Find where the given text appears and provide that cell's center as [X, Y] coordinate. 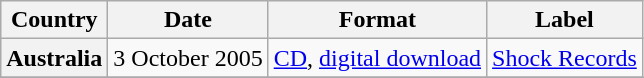
Country [54, 20]
3 October 2005 [188, 58]
Format [377, 20]
Date [188, 20]
Australia [54, 58]
CD, digital download [377, 58]
Shock Records [565, 58]
Label [565, 20]
